Search for the cell housing the specified text and yield its [X, Y] center coordinate. 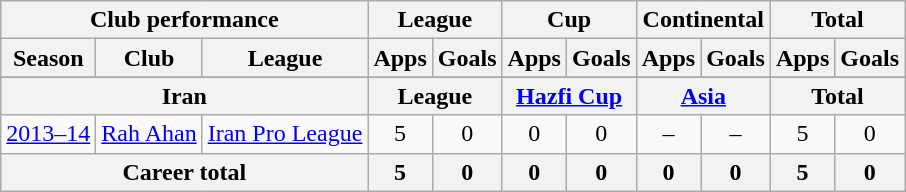
Club [149, 58]
Iran [184, 96]
Club performance [184, 20]
Rah Ahan [149, 134]
Cup [569, 20]
Iran Pro League [285, 134]
2013–14 [48, 134]
Continental [703, 20]
Career total [184, 172]
Asia [703, 96]
Hazfi Cup [569, 96]
Season [48, 58]
